Locate the cell with the specified text and output its (x, y) center coordinate. 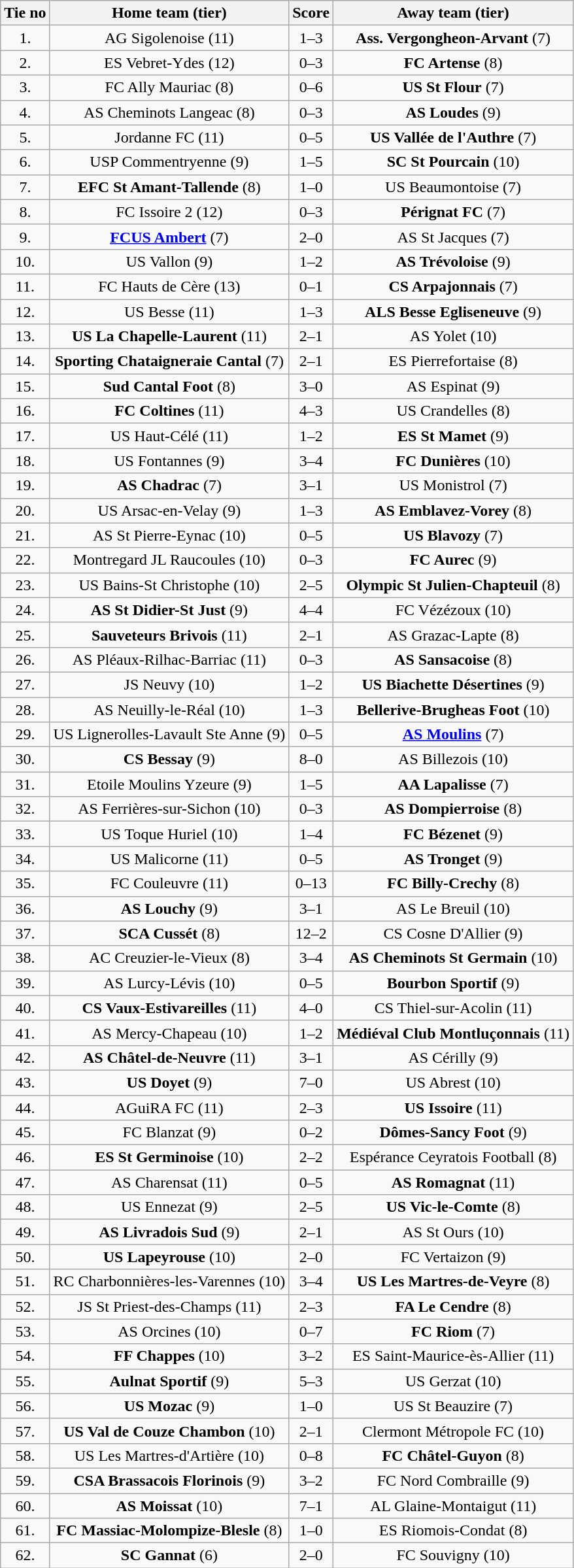
US Beaumontoise (7) (454, 187)
Olympic St Julien-Chapteuil (8) (454, 585)
US Bains-St Christophe (10) (169, 585)
AS Cérilly (9) (454, 1058)
AS Livradois Sud (9) (169, 1232)
Espérance Ceyratois Football (8) (454, 1158)
US Gerzat (10) (454, 1381)
FC Coltines (11) (169, 411)
FA Le Cendre (8) (454, 1307)
AS Tronget (9) (454, 859)
37. (25, 933)
CS Bessay (9) (169, 759)
0–2 (311, 1133)
4–3 (311, 411)
AS Moulins (7) (454, 735)
ALS Besse Egliseneuve (9) (454, 312)
AS Lurcy-Lévis (10) (169, 983)
AS Trévoloise (9) (454, 261)
AS Châtel-de-Neuvre (11) (169, 1058)
6. (25, 162)
Aulnat Sportif (9) (169, 1381)
AS St Pierre-Eynac (10) (169, 535)
US La Chapelle-Laurent (11) (169, 337)
46. (25, 1158)
ES St Mamet (9) (454, 436)
US Malicorne (11) (169, 859)
US Mozac (9) (169, 1406)
8–0 (311, 759)
RC Charbonnières-les-Varennes (10) (169, 1282)
SCA Cussét (8) (169, 933)
FC Nord Combraille (9) (454, 1480)
US Biachette Désertines (9) (454, 684)
US St Flour (7) (454, 88)
AS St Ours (10) (454, 1232)
US Val de Couze Chambon (10) (169, 1431)
32. (25, 809)
11. (25, 286)
AS Dompierroise (8) (454, 809)
US Toque Huriel (10) (169, 834)
AG Sigolenoise (11) (169, 38)
FC Blanzat (9) (169, 1133)
FC Bézenet (9) (454, 834)
0–6 (311, 88)
AS Cheminots Langeac (8) (169, 112)
FCUS Ambert (7) (169, 237)
42. (25, 1058)
35. (25, 884)
FC Ally Mauriac (8) (169, 88)
4–0 (311, 1008)
Away team (tier) (454, 13)
Bourbon Sportif (9) (454, 983)
30. (25, 759)
56. (25, 1406)
24. (25, 610)
US Doyet (9) (169, 1082)
AGuiRA FC (11) (169, 1108)
14. (25, 361)
12. (25, 312)
FF Chappes (10) (169, 1356)
US Monistrol (7) (454, 486)
US Abrest (10) (454, 1082)
52. (25, 1307)
US Lapeyrouse (10) (169, 1257)
22. (25, 560)
31. (25, 784)
AS Sansacoise (8) (454, 659)
5–3 (311, 1381)
12–2 (311, 933)
AS Neuilly-le-Réal (10) (169, 709)
AA Lapalisse (7) (454, 784)
ES Pierrefortaise (8) (454, 361)
FC Châtel-Guyon (8) (454, 1456)
60. (25, 1505)
Bellerive-Brugheas Foot (10) (454, 709)
33. (25, 834)
AS Romagnat (11) (454, 1182)
AS Ferrières-sur-Sichon (10) (169, 809)
US Ennezat (9) (169, 1207)
US Fontannes (9) (169, 461)
AC Creuzier-le-Vieux (8) (169, 958)
AS Billezois (10) (454, 759)
SC Gannat (6) (169, 1556)
44. (25, 1108)
34. (25, 859)
Home team (tier) (169, 13)
FC Dunières (10) (454, 461)
FC Vertaizon (9) (454, 1257)
40. (25, 1008)
US Vic-le-Comte (8) (454, 1207)
Etoile Moulins Yzeure (9) (169, 784)
US Crandelles (8) (454, 411)
FC Issoire 2 (12) (169, 212)
CS Vaux-Estivareilles (11) (169, 1008)
AS Grazac-Lapte (8) (454, 635)
USP Commentryenne (9) (169, 162)
FC Massiac-Molompize-Blesle (8) (169, 1531)
3–0 (311, 386)
5. (25, 137)
49. (25, 1232)
1–4 (311, 834)
Ass. Vergongheon-Arvant (7) (454, 38)
FC Artense (8) (454, 63)
41. (25, 1033)
JS Neuvy (10) (169, 684)
US Vallée de l'Authre (7) (454, 137)
Score (311, 13)
7–1 (311, 1505)
FC Souvigny (10) (454, 1556)
ES St Germinoise (10) (169, 1158)
Tie no (25, 13)
9. (25, 237)
51. (25, 1282)
CSA Brassacois Florinois (9) (169, 1480)
61. (25, 1531)
36. (25, 909)
FC Vézézoux (10) (454, 610)
19. (25, 486)
7. (25, 187)
ES Riomois-Condat (8) (454, 1531)
15. (25, 386)
FC Hauts de Cère (13) (169, 286)
53. (25, 1331)
28. (25, 709)
FC Billy-Crechy (8) (454, 884)
ES Vebret-Ydes (12) (169, 63)
Sud Cantal Foot (8) (169, 386)
AS Yolet (10) (454, 337)
4–4 (311, 610)
US Haut-Célé (11) (169, 436)
Montregard JL Raucoules (10) (169, 560)
21. (25, 535)
Pérignat FC (7) (454, 212)
EFC St Amant-Tallende (8) (169, 187)
4. (25, 112)
16. (25, 411)
ES Saint-Maurice-ès-Allier (11) (454, 1356)
AS Pléaux-Rilhac-Barriac (11) (169, 659)
57. (25, 1431)
48. (25, 1207)
JS St Priest-des-Champs (11) (169, 1307)
47. (25, 1182)
0–7 (311, 1331)
US Issoire (11) (454, 1108)
29. (25, 735)
AS Charensat (11) (169, 1182)
38. (25, 958)
AS Louchy (9) (169, 909)
54. (25, 1356)
FC Aurec (9) (454, 560)
AS Chadrac (7) (169, 486)
AS Mercy-Chapeau (10) (169, 1033)
2–2 (311, 1158)
18. (25, 461)
AS Moissat (10) (169, 1505)
Médiéval Club Montluçonnais (11) (454, 1033)
43. (25, 1082)
AS Loudes (9) (454, 112)
AS Le Breuil (10) (454, 909)
2. (25, 63)
0–8 (311, 1456)
US Blavozy (7) (454, 535)
8. (25, 212)
CS Thiel-sur-Acolin (11) (454, 1008)
25. (25, 635)
20. (25, 510)
23. (25, 585)
CS Cosne D'Allier (9) (454, 933)
62. (25, 1556)
Dômes-Sancy Foot (9) (454, 1133)
59. (25, 1480)
AS Orcines (10) (169, 1331)
58. (25, 1456)
AS Espinat (9) (454, 386)
AS Cheminots St Germain (10) (454, 958)
US Besse (11) (169, 312)
US Lignerolles-Lavault Ste Anne (9) (169, 735)
13. (25, 337)
10. (25, 261)
SC St Pourcain (10) (454, 162)
AS Emblavez-Vorey (8) (454, 510)
17. (25, 436)
AL Glaine-Montaigut (11) (454, 1505)
US Vallon (9) (169, 261)
US St Beauzire (7) (454, 1406)
FC Riom (7) (454, 1331)
CS Arpajonnais (7) (454, 286)
AS St Didier-St Just (9) (169, 610)
39. (25, 983)
7–0 (311, 1082)
FC Couleuvre (11) (169, 884)
0–1 (311, 286)
3. (25, 88)
Clermont Métropole FC (10) (454, 1431)
1. (25, 38)
55. (25, 1381)
AS St Jacques (7) (454, 237)
27. (25, 684)
0–13 (311, 884)
US Les Martres-de-Veyre (8) (454, 1282)
50. (25, 1257)
26. (25, 659)
Sauveteurs Brivois (11) (169, 635)
US Arsac-en-Velay (9) (169, 510)
45. (25, 1133)
US Les Martres-d'Artière (10) (169, 1456)
Jordanne FC (11) (169, 137)
Sporting Chataigneraie Cantal (7) (169, 361)
